Search for the cell housing the specified text and yield its [X, Y] center coordinate. 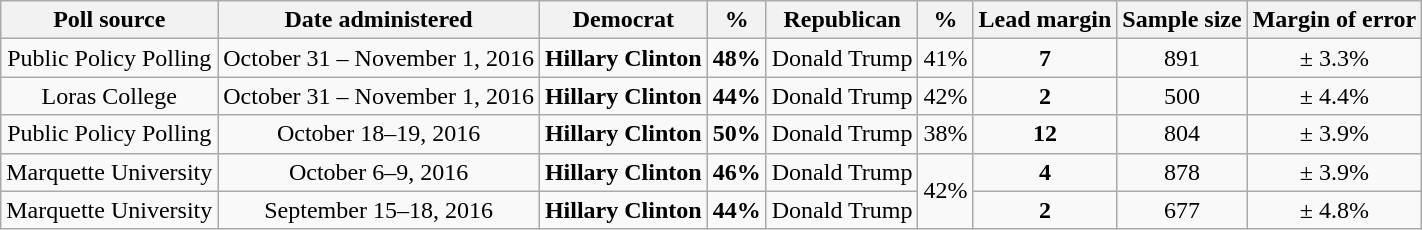
Loras College [110, 96]
± 4.4% [1334, 96]
October 6–9, 2016 [379, 172]
46% [736, 172]
Lead margin [1045, 20]
500 [1182, 96]
48% [736, 58]
50% [736, 134]
41% [946, 58]
± 4.8% [1334, 210]
Date administered [379, 20]
804 [1182, 134]
891 [1182, 58]
Republican [842, 20]
12 [1045, 134]
38% [946, 134]
7 [1045, 58]
677 [1182, 210]
878 [1182, 172]
September 15–18, 2016 [379, 210]
Poll source [110, 20]
Sample size [1182, 20]
± 3.3% [1334, 58]
October 18–19, 2016 [379, 134]
4 [1045, 172]
Democrat [623, 20]
Margin of error [1334, 20]
